From the cell containing the given text, extract its center point as (X, Y) coordinate. 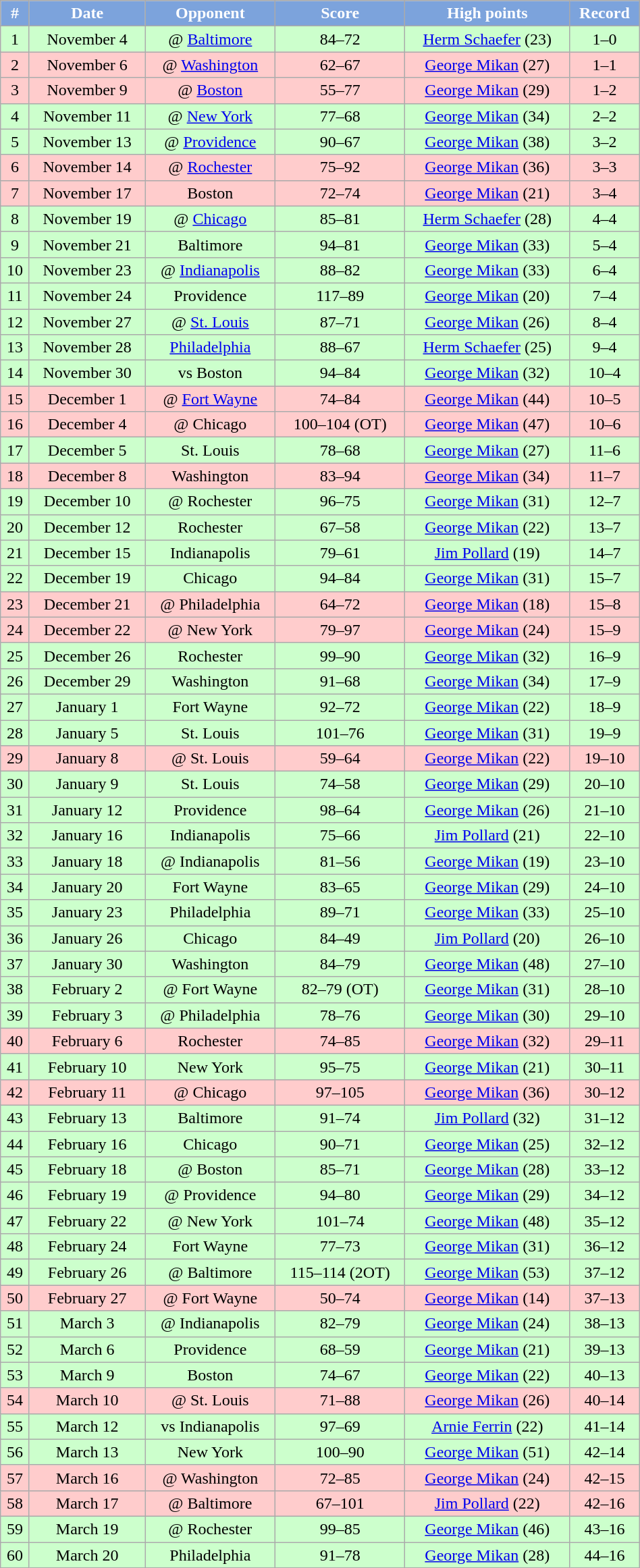
15–9 (605, 630)
November 23 (87, 270)
33–12 (605, 1170)
28–10 (605, 990)
30–12 (605, 1092)
February 13 (87, 1118)
December 22 (87, 630)
38 (15, 990)
68–59 (340, 1349)
January 26 (87, 938)
87–71 (340, 322)
26 (15, 681)
91–74 (340, 1118)
101–76 (340, 732)
45 (15, 1170)
91–68 (340, 681)
75–66 (340, 836)
Jim Pollard (22) (487, 1503)
22–10 (605, 836)
64–72 (340, 604)
62–67 (340, 65)
March 16 (87, 1478)
February 2 (87, 990)
57 (15, 1478)
33 (15, 861)
36–12 (605, 1247)
97–69 (340, 1426)
13–7 (605, 527)
74–84 (340, 399)
Jim Pollard (20) (487, 938)
88–67 (340, 348)
43–16 (605, 1529)
January 9 (87, 784)
12–7 (605, 502)
35 (15, 913)
19–9 (605, 732)
February 22 (87, 1221)
February 18 (87, 1170)
23 (15, 604)
8–4 (605, 322)
Record (605, 13)
88–82 (340, 270)
10 (15, 270)
January 20 (87, 887)
10–6 (605, 425)
George Mikan (25) (487, 1144)
George Mikan (51) (487, 1452)
19–10 (605, 759)
High points (487, 13)
18 (15, 476)
26–10 (605, 938)
79–97 (340, 630)
85–81 (340, 219)
November 30 (87, 373)
15–7 (605, 578)
March 20 (87, 1555)
27–10 (605, 964)
February 16 (87, 1144)
February 26 (87, 1272)
March 10 (87, 1401)
December 26 (87, 655)
51 (15, 1324)
58 (15, 1503)
40–14 (605, 1401)
Score (340, 13)
101–74 (340, 1221)
4 (15, 116)
34–12 (605, 1195)
85–71 (340, 1170)
17–9 (605, 681)
6–4 (605, 270)
25–10 (605, 913)
23–10 (605, 861)
George Mikan (30) (487, 1015)
67–101 (340, 1503)
29 (15, 759)
17 (15, 450)
November 9 (87, 90)
November 27 (87, 322)
99–90 (340, 655)
39–13 (605, 1349)
George Mikan (18) (487, 604)
March 12 (87, 1426)
2–2 (605, 116)
94–80 (340, 1195)
37 (15, 964)
92–72 (340, 707)
74–67 (340, 1375)
1–1 (605, 65)
January 18 (87, 861)
83–94 (340, 476)
81–56 (340, 861)
60 (15, 1555)
January 30 (87, 964)
41 (15, 1066)
36 (15, 938)
32 (15, 836)
George Mikan (38) (487, 142)
41–14 (605, 1426)
20–10 (605, 784)
7 (15, 193)
March 13 (87, 1452)
48 (15, 1247)
3–3 (605, 167)
16 (15, 425)
31–12 (605, 1118)
10–5 (605, 399)
December 19 (87, 578)
Herm Schaefer (25) (487, 348)
Jim Pollard (21) (487, 836)
13 (15, 348)
74–85 (340, 1041)
George Mikan (44) (487, 399)
December 4 (87, 425)
February 6 (87, 1041)
82–79 (OT) (340, 990)
42–16 (605, 1503)
February 11 (87, 1092)
1 (15, 39)
March 17 (87, 1503)
11–6 (605, 450)
89–71 (340, 913)
20 (15, 527)
George Mikan (19) (487, 861)
40–13 (605, 1375)
14 (15, 373)
42 (15, 1092)
90–71 (340, 1144)
January 8 (87, 759)
97–105 (340, 1092)
November 14 (87, 167)
72–74 (340, 193)
79–61 (340, 553)
1–0 (605, 39)
75–92 (340, 167)
74–58 (340, 784)
29–11 (605, 1041)
December 5 (87, 450)
44–16 (605, 1555)
29–10 (605, 1015)
83–65 (340, 887)
January 23 (87, 913)
44 (15, 1144)
84–49 (340, 938)
115–114 (2OT) (340, 1272)
71–88 (340, 1401)
95–75 (340, 1066)
George Mikan (46) (487, 1529)
53 (15, 1375)
November 19 (87, 219)
December 15 (87, 553)
March 6 (87, 1349)
16–9 (605, 655)
55 (15, 1426)
100–104 (OT) (340, 425)
19 (15, 502)
3–2 (605, 142)
77–68 (340, 116)
January 16 (87, 836)
37–13 (605, 1298)
38–13 (605, 1324)
December 21 (87, 604)
December 8 (87, 476)
77–73 (340, 1247)
84–79 (340, 964)
94–81 (340, 244)
100–90 (340, 1452)
vs Boston (210, 373)
67–58 (340, 527)
3 (15, 90)
November 11 (87, 116)
8 (15, 219)
November 28 (87, 348)
December 12 (87, 527)
Jim Pollard (32) (487, 1118)
November 13 (87, 142)
7–4 (605, 296)
2 (15, 65)
6 (15, 167)
5 (15, 142)
December 29 (87, 681)
November 21 (87, 244)
98–64 (340, 810)
47 (15, 1221)
9 (15, 244)
9–4 (605, 348)
24 (15, 630)
11 (15, 296)
11–7 (605, 476)
Arnie Ferrin (22) (487, 1426)
25 (15, 655)
4–4 (605, 219)
vs Indianapolis (210, 1426)
40 (15, 1041)
January 5 (87, 732)
50–74 (340, 1298)
39 (15, 1015)
30–11 (605, 1066)
42–14 (605, 1452)
46 (15, 1195)
November 6 (87, 65)
3–4 (605, 193)
15–8 (605, 604)
November 24 (87, 296)
5–4 (605, 244)
59 (15, 1529)
Date (87, 13)
91–78 (340, 1555)
59–64 (340, 759)
72–85 (340, 1478)
February 24 (87, 1247)
21 (15, 553)
22 (15, 578)
32–12 (605, 1144)
March 3 (87, 1324)
March 9 (87, 1375)
35–12 (605, 1221)
27 (15, 707)
Herm Schaefer (28) (487, 219)
1–2 (605, 90)
43 (15, 1118)
Jim Pollard (19) (487, 553)
14–7 (605, 553)
November 4 (87, 39)
82–79 (340, 1324)
30 (15, 784)
54 (15, 1401)
December 10 (87, 502)
February 19 (87, 1195)
Opponent (210, 13)
99–85 (340, 1529)
34 (15, 887)
37–12 (605, 1272)
78–68 (340, 450)
31 (15, 810)
55–77 (340, 90)
January 1 (87, 707)
18–9 (605, 707)
George Mikan (47) (487, 425)
# (15, 13)
96–75 (340, 502)
24–10 (605, 887)
78–76 (340, 1015)
12 (15, 322)
February 3 (87, 1015)
December 1 (87, 399)
George Mikan (53) (487, 1272)
28 (15, 732)
21–10 (605, 810)
52 (15, 1349)
90–67 (340, 142)
50 (15, 1298)
117–89 (340, 296)
49 (15, 1272)
February 27 (87, 1298)
George Mikan (20) (487, 296)
February 10 (87, 1066)
March 19 (87, 1529)
56 (15, 1452)
November 17 (87, 193)
10–4 (605, 373)
15 (15, 399)
42–15 (605, 1478)
January 12 (87, 810)
84–72 (340, 39)
Herm Schaefer (23) (487, 39)
George Mikan (14) (487, 1298)
